Extract the (x, y) coordinate from the center of the cell holding the provided text.  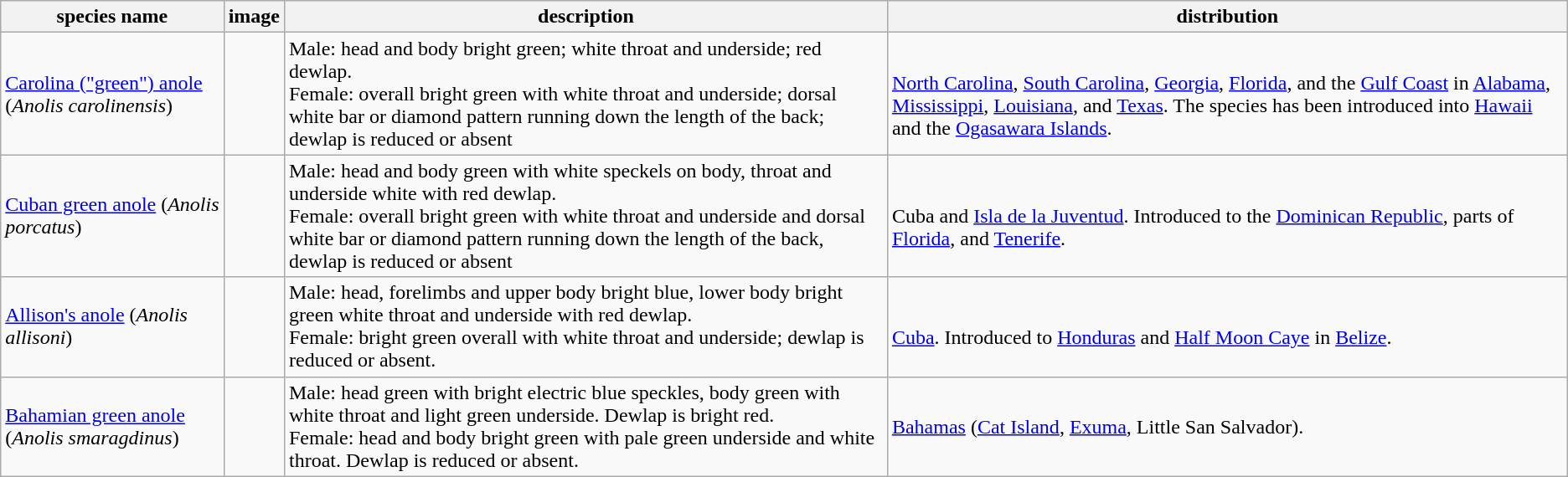
species name (112, 17)
description (585, 17)
Cuba and Isla de la Juventud. Introduced to the Dominican Republic, parts of Florida, and Tenerife. (1227, 216)
Bahamas (Cat Island, Exuma, Little San Salvador). (1227, 427)
distribution (1227, 17)
Allison's anole (Anolis allisoni) (112, 326)
Cuba. Introduced to Honduras and Half Moon Caye in Belize. (1227, 326)
Carolina ("green") anole (Anolis carolinensis) (112, 94)
image (254, 17)
Bahamian green anole (Anolis smaragdinus) (112, 427)
Cuban green anole (Anolis porcatus) (112, 216)
